From the cell containing the given text, extract its center point as [X, Y] coordinate. 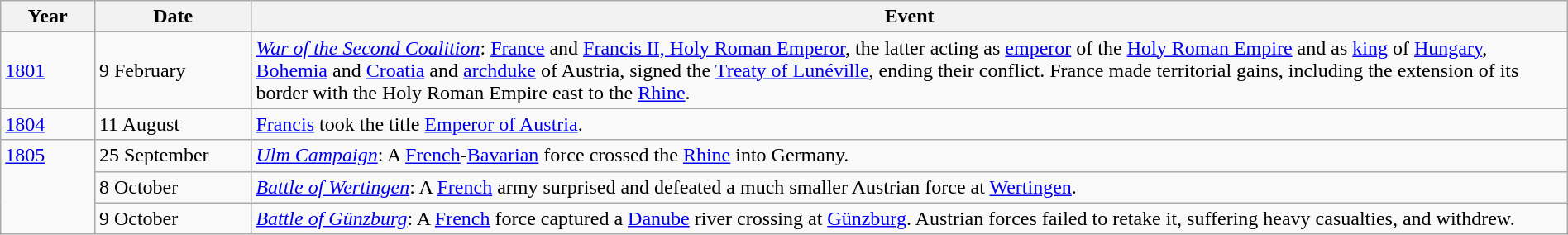
Ulm Campaign: A French-Bavarian force crossed the Rhine into Germany. [910, 156]
Battle of Wertingen: A French army surprised and defeated a much smaller Austrian force at Wertingen. [910, 187]
Date [172, 17]
9 October [172, 218]
1801 [48, 70]
Event [910, 17]
Francis took the title Emperor of Austria. [910, 124]
11 August [172, 124]
25 September [172, 156]
Year [48, 17]
1805 [48, 187]
8 October [172, 187]
9 February [172, 70]
1804 [48, 124]
